Determine the (x, y) coordinate at the center of the cell enclosing the given text.  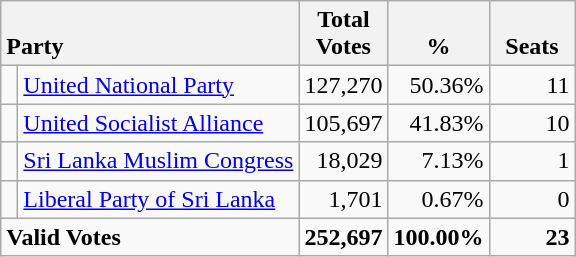
Total Votes (344, 34)
7.13% (438, 161)
105,697 (344, 123)
10 (532, 123)
252,697 (344, 237)
Party (150, 34)
United Socialist Alliance (158, 123)
% (438, 34)
11 (532, 85)
0.67% (438, 199)
1 (532, 161)
127,270 (344, 85)
0 (532, 199)
50.36% (438, 85)
100.00% (438, 237)
23 (532, 237)
Seats (532, 34)
Sri Lanka Muslim Congress (158, 161)
1,701 (344, 199)
18,029 (344, 161)
41.83% (438, 123)
Liberal Party of Sri Lanka (158, 199)
United National Party (158, 85)
Valid Votes (150, 237)
